Scan for the cell matching the given text and deliver its (X, Y) coordinate at center. 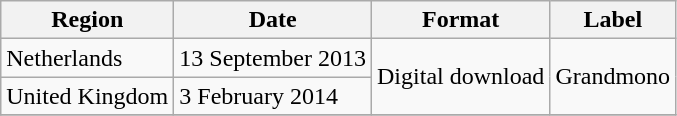
Label (613, 20)
3 February 2014 (273, 96)
13 September 2013 (273, 58)
Region (88, 20)
Digital download (461, 77)
Grandmono (613, 77)
Format (461, 20)
United Kingdom (88, 96)
Netherlands (88, 58)
Date (273, 20)
